Determine the (x, y) coordinate at the center of the cell enclosing the given text.  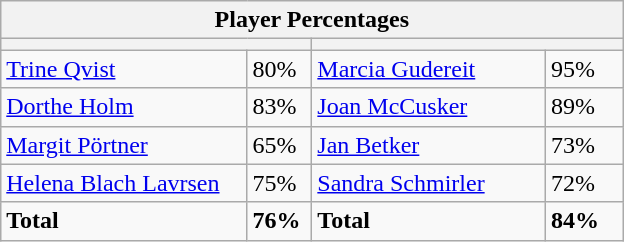
83% (280, 107)
76% (280, 221)
Helena Blach Lavrsen (124, 183)
Sandra Schmirler (429, 183)
Margit Pörtner (124, 145)
89% (584, 107)
75% (280, 183)
72% (584, 183)
Dorthe Holm (124, 107)
Trine Qvist (124, 69)
80% (280, 69)
84% (584, 221)
73% (584, 145)
65% (280, 145)
Jan Betker (429, 145)
Marcia Gudereit (429, 69)
95% (584, 69)
Player Percentages (312, 20)
Joan McCusker (429, 107)
